Identify which cell holds the provided text, then report its (x, y) central coordinate. 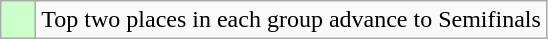
Top two places in each group advance to Semifinals (292, 20)
